Determine the [X, Y] coordinate at the center of the cell enclosing the given text.  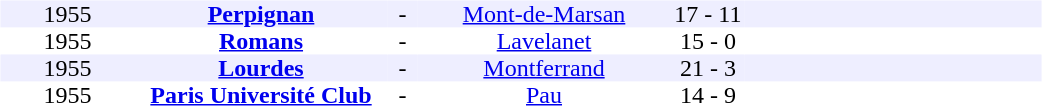
Montferrand [544, 68]
Perpignan [260, 14]
17 - 11 [708, 14]
Lavelanet [544, 42]
15 - 0 [708, 42]
Paris Université Club [260, 96]
14 - 9 [708, 96]
Pau [544, 96]
21 - 3 [708, 68]
Mont-de-Marsan [544, 14]
Romans [260, 42]
Lourdes [260, 68]
